Return [X, Y] of the center of cell containing provided text 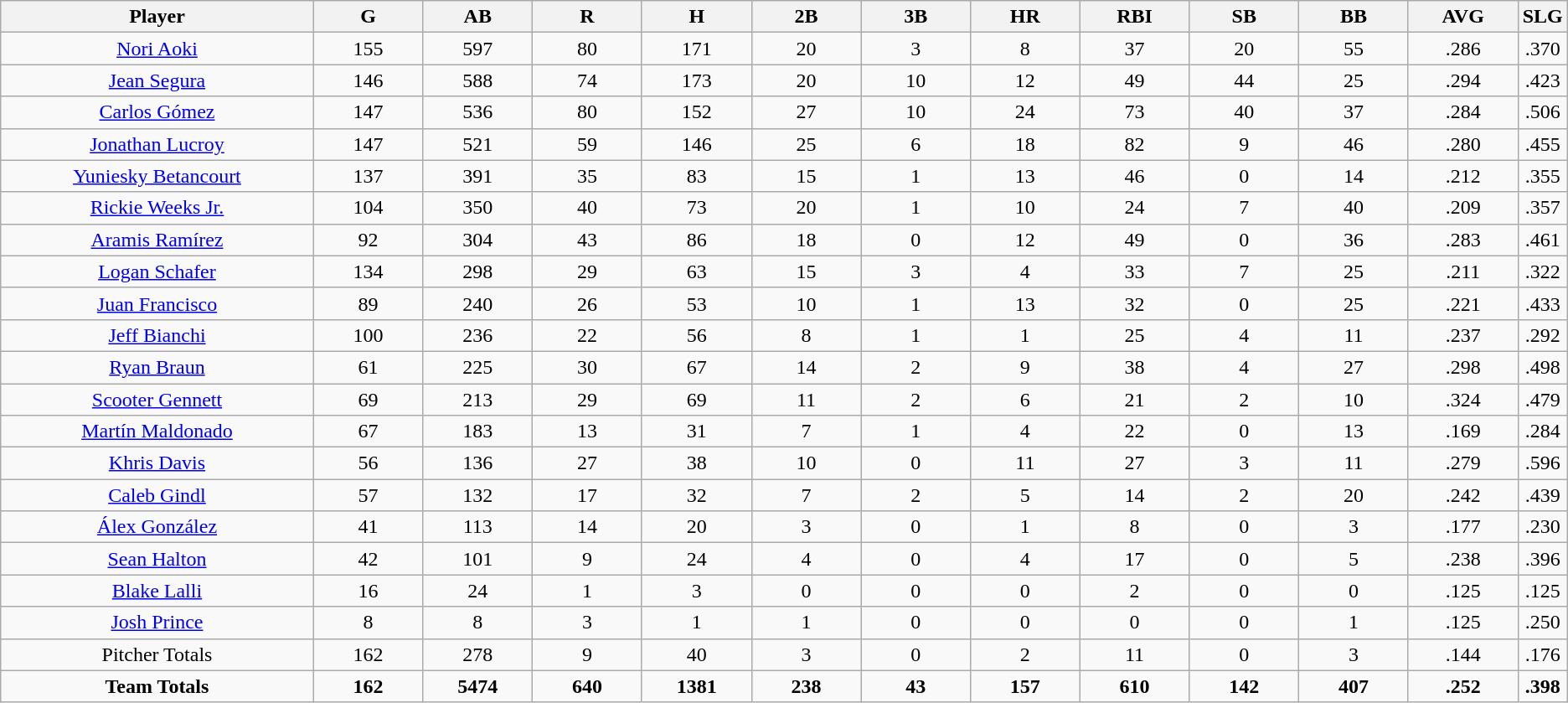
AVG [1462, 17]
26 [588, 303]
.298 [1462, 367]
142 [1245, 686]
152 [697, 112]
238 [806, 686]
.250 [1543, 623]
.144 [1462, 654]
Pitcher Totals [157, 654]
.283 [1462, 240]
155 [369, 49]
104 [369, 208]
Rickie Weeks Jr. [157, 208]
350 [477, 208]
3B [916, 17]
16 [369, 591]
.280 [1462, 144]
.169 [1462, 432]
2B [806, 17]
82 [1134, 144]
597 [477, 49]
R [588, 17]
53 [697, 303]
.506 [1543, 112]
.294 [1462, 80]
.176 [1543, 654]
42 [369, 559]
.370 [1543, 49]
.423 [1543, 80]
Yuniesky Betancourt [157, 176]
.221 [1462, 303]
33 [1134, 271]
.455 [1543, 144]
Aramis Ramírez [157, 240]
132 [477, 495]
173 [697, 80]
100 [369, 335]
.322 [1543, 271]
134 [369, 271]
183 [477, 432]
Álex González [157, 527]
92 [369, 240]
.355 [1543, 176]
.211 [1462, 271]
35 [588, 176]
157 [1025, 686]
521 [477, 144]
74 [588, 80]
391 [477, 176]
Team Totals [157, 686]
101 [477, 559]
61 [369, 367]
.357 [1543, 208]
41 [369, 527]
.209 [1462, 208]
236 [477, 335]
86 [697, 240]
113 [477, 527]
.230 [1543, 527]
Ryan Braun [157, 367]
Jeff Bianchi [157, 335]
304 [477, 240]
Jean Segura [157, 80]
21 [1134, 400]
.292 [1543, 335]
536 [477, 112]
407 [1354, 686]
.461 [1543, 240]
136 [477, 463]
240 [477, 303]
Martín Maldonado [157, 432]
1381 [697, 686]
171 [697, 49]
.398 [1543, 686]
5474 [477, 686]
.237 [1462, 335]
.396 [1543, 559]
.498 [1543, 367]
Scooter Gennett [157, 400]
SB [1245, 17]
213 [477, 400]
.433 [1543, 303]
57 [369, 495]
Nori Aoki [157, 49]
SLG [1543, 17]
137 [369, 176]
AB [477, 17]
55 [1354, 49]
31 [697, 432]
225 [477, 367]
G [369, 17]
Player [157, 17]
Logan Schafer [157, 271]
588 [477, 80]
RBI [1134, 17]
.252 [1462, 686]
Caleb Gindl [157, 495]
610 [1134, 686]
30 [588, 367]
278 [477, 654]
83 [697, 176]
.212 [1462, 176]
.479 [1543, 400]
Juan Francisco [157, 303]
.324 [1462, 400]
Khris Davis [157, 463]
.242 [1462, 495]
298 [477, 271]
Josh Prince [157, 623]
.238 [1462, 559]
.439 [1543, 495]
.177 [1462, 527]
.596 [1543, 463]
HR [1025, 17]
H [697, 17]
.279 [1462, 463]
63 [697, 271]
Sean Halton [157, 559]
59 [588, 144]
Jonathan Lucroy [157, 144]
36 [1354, 240]
89 [369, 303]
Blake Lalli [157, 591]
.286 [1462, 49]
640 [588, 686]
Carlos Gómez [157, 112]
BB [1354, 17]
44 [1245, 80]
